Search for the cell housing the specified text and yield its [x, y] center coordinate. 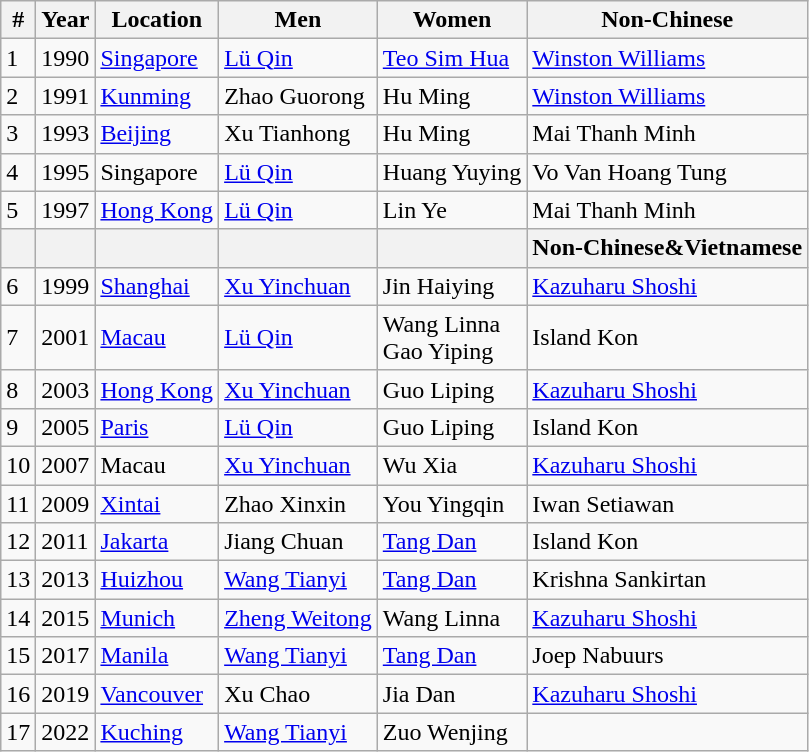
14 [18, 618]
2005 [66, 427]
16 [18, 694]
1 [18, 58]
Zhao Xinxin [298, 503]
Paris [157, 427]
Shanghai [157, 286]
Jia Dan [452, 694]
Year [66, 20]
Zheng Weitong [298, 618]
Vancouver [157, 694]
1993 [66, 134]
12 [18, 542]
1999 [66, 286]
Teo Sim Hua [452, 58]
Joep Nabuurs [668, 656]
Xintai [157, 503]
Women [452, 20]
2015 [66, 618]
Manila [157, 656]
7 [18, 338]
17 [18, 732]
# [18, 20]
Wu Xia [452, 465]
8 [18, 389]
Lin Ye [452, 210]
1991 [66, 96]
10 [18, 465]
Munich [157, 618]
15 [18, 656]
Jiang Chuan [298, 542]
Non-Chinese&Vietnamese [668, 248]
Wang Linna Gao Yiping [452, 338]
13 [18, 580]
9 [18, 427]
Jin Haiying [452, 286]
Krishna Sankirtan [668, 580]
6 [18, 286]
Kuching [157, 732]
4 [18, 172]
2017 [66, 656]
Zuo Wenjing [452, 732]
Kunming [157, 96]
Huang Yuying [452, 172]
3 [18, 134]
Iwan Setiawan [668, 503]
Beijing [157, 134]
2011 [66, 542]
2007 [66, 465]
1995 [66, 172]
Jakarta [157, 542]
Vo Van Hoang Tung [668, 172]
2001 [66, 338]
2 [18, 96]
You Yingqin [452, 503]
2022 [66, 732]
Wang Linna [452, 618]
Huizhou [157, 580]
5 [18, 210]
Xu Chao [298, 694]
1990 [66, 58]
Xu Tianhong [298, 134]
Non-Chinese [668, 20]
11 [18, 503]
2003 [66, 389]
2013 [66, 580]
Zhao Guorong [298, 96]
Men [298, 20]
1997 [66, 210]
2009 [66, 503]
Location [157, 20]
2019 [66, 694]
